Determine the (X, Y) coordinate at the center of the cell enclosing the given text.  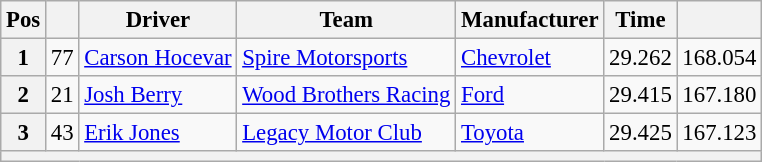
Chevrolet (530, 58)
Ford (530, 95)
167.123 (720, 133)
Spire Motorsports (346, 58)
168.054 (720, 58)
Driver (158, 20)
Carson Hocevar (158, 58)
Time (640, 20)
29.415 (640, 95)
Manufacturer (530, 20)
3 (24, 133)
29.262 (640, 58)
Toyota (530, 133)
21 (62, 95)
Erik Jones (158, 133)
1 (24, 58)
Josh Berry (158, 95)
Team (346, 20)
2 (24, 95)
Legacy Motor Club (346, 133)
Wood Brothers Racing (346, 95)
43 (62, 133)
77 (62, 58)
29.425 (640, 133)
Pos (24, 20)
167.180 (720, 95)
